From the cell containing the given text, extract its center point as (X, Y) coordinate. 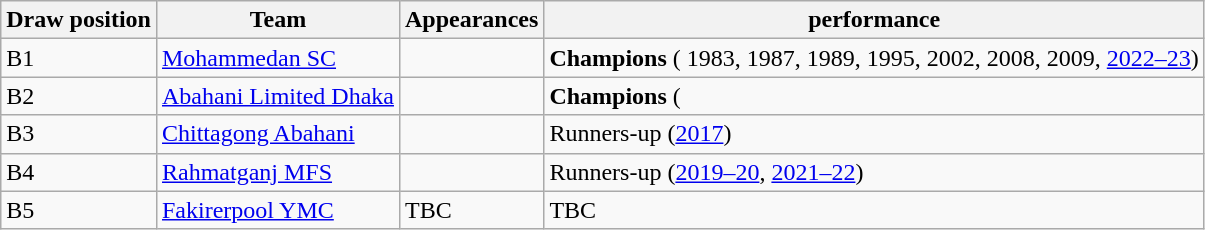
Champions ( 1983, 1987, 1989, 1995, 2002, 2008, 2009, 2022–23) (874, 58)
Champions ( (874, 96)
B4 (79, 172)
Team (278, 20)
B1 (79, 58)
Appearances (471, 20)
Mohammedan SC (278, 58)
B5 (79, 210)
Fakirerpool YMC (278, 210)
Chittagong Abahani (278, 134)
B2 (79, 96)
performance (874, 20)
Draw position (79, 20)
B3 (79, 134)
Runners-up (2017) (874, 134)
Runners-up (2019–20, 2021–22) (874, 172)
Abahani Limited Dhaka (278, 96)
Rahmatganj MFS (278, 172)
